For the text-containing cell, return its midpoint in (X, Y) coordinate format. 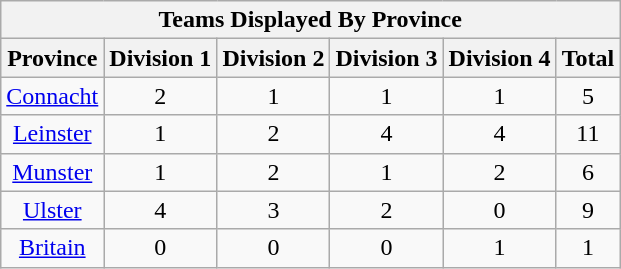
Division 4 (500, 58)
Leinster (52, 134)
Province (52, 58)
Division 3 (386, 58)
Teams Displayed By Province (310, 20)
5 (588, 96)
Ulster (52, 210)
Britain (52, 248)
3 (274, 210)
6 (588, 172)
Division 1 (160, 58)
11 (588, 134)
Division 2 (274, 58)
Munster (52, 172)
Connacht (52, 96)
Total (588, 58)
9 (588, 210)
